Scan for the cell matching the given text and deliver its [x, y] coordinate at center. 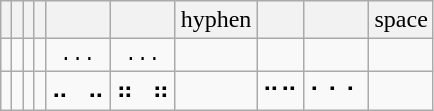
⠒⠒ [280, 91]
⠶⠀⠶ [142, 91]
hyphen [216, 20]
space [401, 20]
⠤⠀⠤ [78, 91]
⠂⠂⠂ [336, 91]
